Find where the given text appears and provide that cell's center as (X, Y) coordinate. 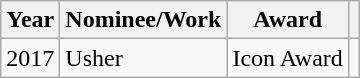
Icon Award (288, 58)
2017 (30, 58)
Nominee/Work (144, 20)
Award (288, 20)
Usher (144, 58)
Year (30, 20)
